Return [X, Y] of the center of cell containing provided text 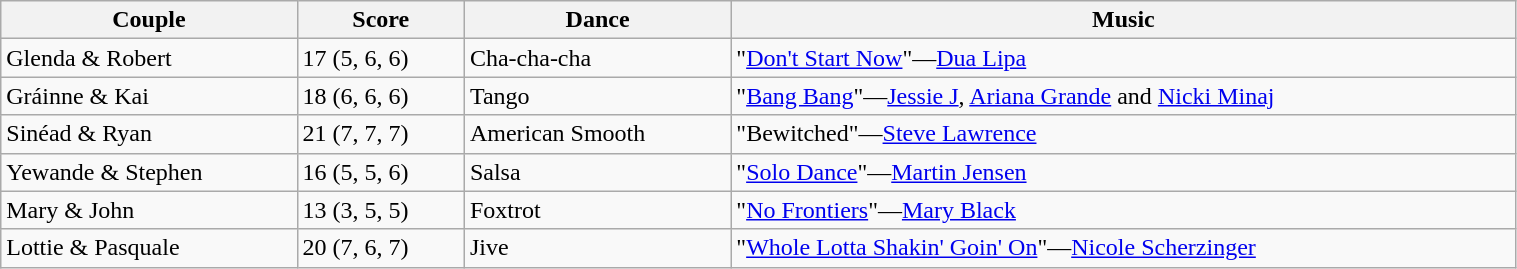
American Smooth [597, 134]
20 (7, 6, 7) [380, 248]
Sinéad & Ryan [149, 134]
21 (7, 7, 7) [380, 134]
Mary & John [149, 210]
"Whole Lotta Shakin' Goin' On"—Nicole Scherzinger [1124, 248]
Score [380, 20]
Salsa [597, 172]
Glenda & Robert [149, 58]
Lottie & Pasquale [149, 248]
Jive [597, 248]
18 (6, 6, 6) [380, 96]
"Don't Start Now"—Dua Lipa [1124, 58]
"Bewitched"—Steve Lawrence [1124, 134]
17 (5, 6, 6) [380, 58]
Cha-cha-cha [597, 58]
"Solo Dance"—Martin Jensen [1124, 172]
"Bang Bang"—Jessie J, Ariana Grande and Nicki Minaj [1124, 96]
"No Frontiers"—Mary Black [1124, 210]
Dance [597, 20]
Yewande & Stephen [149, 172]
16 (5, 5, 6) [380, 172]
Couple [149, 20]
Gráinne & Kai [149, 96]
Tango [597, 96]
Foxtrot [597, 210]
13 (3, 5, 5) [380, 210]
Music [1124, 20]
